Return [X, Y] of the center of cell containing provided text 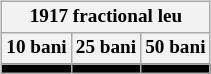
25 bani [106, 49]
50 bani [176, 49]
10 bani [36, 49]
1917 fractional leu [106, 17]
